Return the [x, y] coordinate for the center point of the cell that contains the specified text.  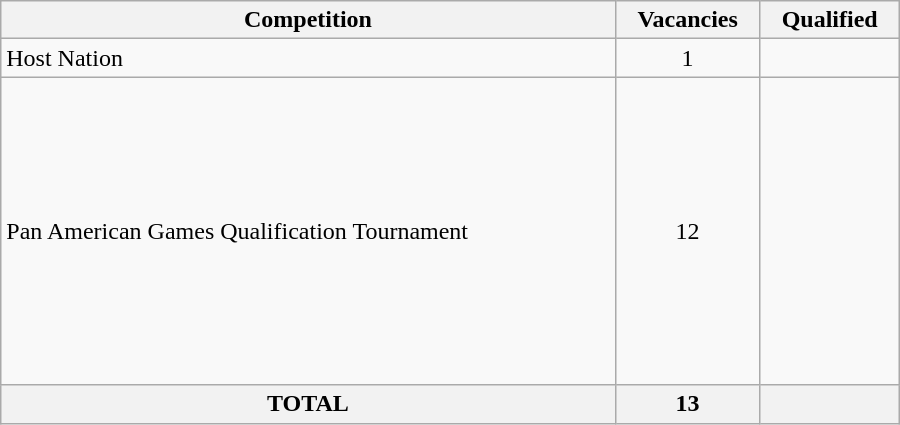
Pan American Games Qualification Tournament [308, 231]
1 [688, 58]
Qualified [830, 20]
13 [688, 404]
Competition [308, 20]
TOTAL [308, 404]
12 [688, 231]
Host Nation [308, 58]
Vacancies [688, 20]
